Return the (x, y) coordinate for the center point of the cell that contains the specified text.  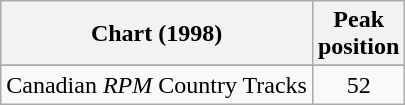
Canadian RPM Country Tracks (157, 85)
Chart (1998) (157, 34)
52 (358, 85)
Peakposition (358, 34)
